For the text-containing cell, return its midpoint in [x, y] coordinate format. 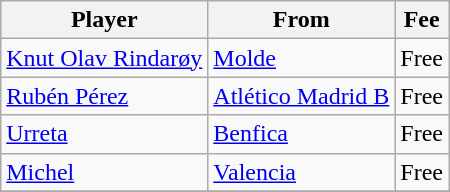
Fee [422, 20]
From [302, 20]
Knut Olav Rindarøy [104, 58]
Player [104, 20]
Michel [104, 172]
Rubén Pérez [104, 96]
Valencia [302, 172]
Urreta [104, 134]
Molde [302, 58]
Atlético Madrid B [302, 96]
Benfica [302, 134]
